Return (X, Y) of the center of cell containing provided text 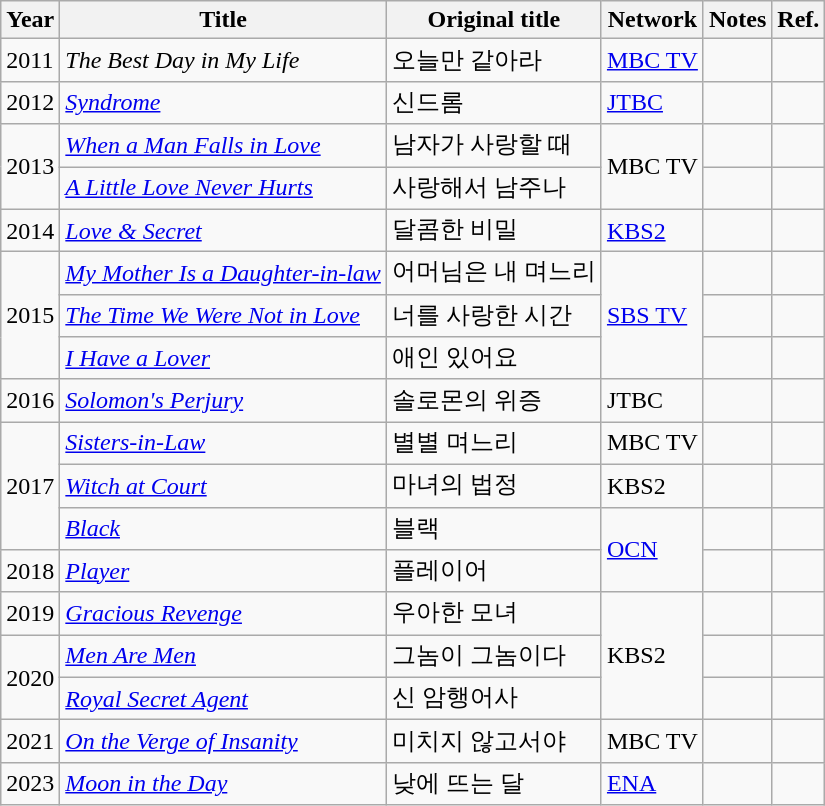
Men Are Men (224, 656)
2021 (30, 742)
어머님은 내 며느리 (494, 274)
남자가 사랑할 때 (494, 146)
플레이어 (494, 572)
2020 (30, 678)
2023 (30, 784)
2011 (30, 60)
SBS TV (652, 316)
별별 며느리 (494, 444)
블랙 (494, 528)
I Have a Lover (224, 358)
2017 (30, 486)
Witch at Court (224, 486)
2019 (30, 614)
Title (224, 20)
The Time We Were Not in Love (224, 316)
신드롬 (494, 102)
2013 (30, 166)
사랑해서 남주나 (494, 188)
2014 (30, 230)
너를 사랑한 시간 (494, 316)
Royal Secret Agent (224, 698)
Solomon's Perjury (224, 400)
A Little Love Never Hurts (224, 188)
달콤한 비밀 (494, 230)
신 암행어사 (494, 698)
On the Verge of Insanity (224, 742)
Player (224, 572)
마녀의 법정 (494, 486)
Gracious Revenge (224, 614)
ENA (652, 784)
2015 (30, 316)
낮에 뜨는 달 (494, 784)
Network (652, 20)
Ref. (798, 20)
When a Man Falls in Love (224, 146)
2012 (30, 102)
The Best Day in My Life (224, 60)
오늘만 같아라 (494, 60)
My Mother Is a Daughter-in-law (224, 274)
그놈이 그놈이다 (494, 656)
Notes (737, 20)
Original title (494, 20)
Love & Secret (224, 230)
솔로몬의 위증 (494, 400)
2018 (30, 572)
Syndrome (224, 102)
Year (30, 20)
Black (224, 528)
OCN (652, 550)
우아한 모녀 (494, 614)
2016 (30, 400)
애인 있어요 (494, 358)
Sisters-in-Law (224, 444)
Moon in the Day (224, 784)
미치지 않고서야 (494, 742)
